Return the [x, y] coordinate for the center point of the cell that contains the specified text.  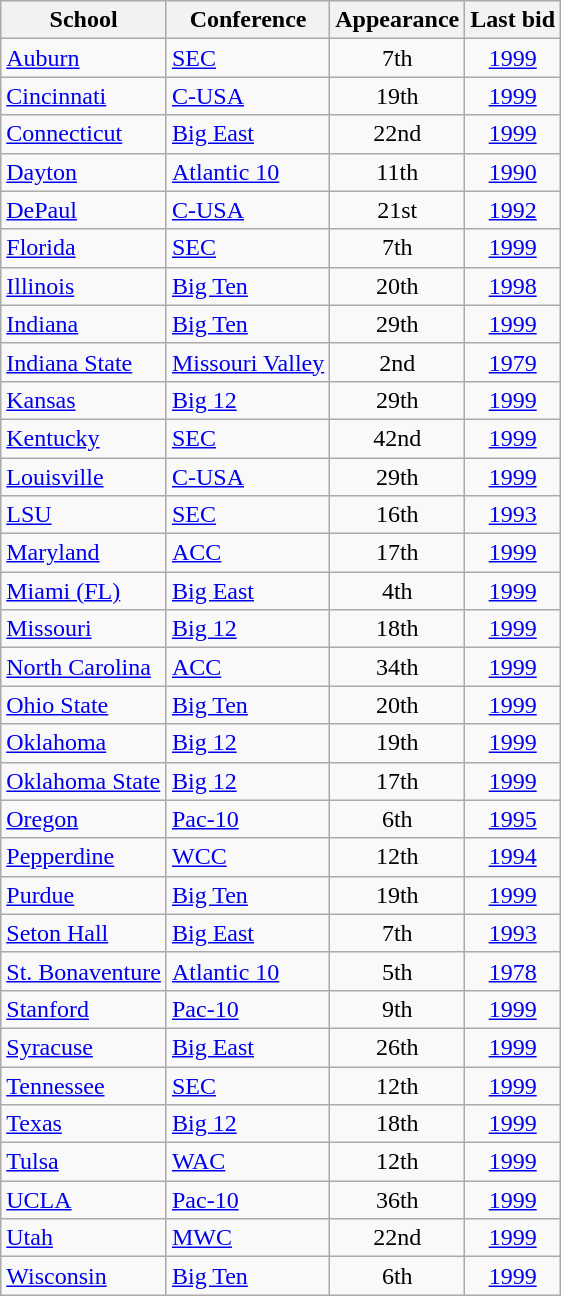
42nd [398, 438]
1978 [513, 971]
School [84, 20]
North Carolina [84, 667]
1995 [513, 819]
Connecticut [84, 134]
Auburn [84, 58]
Illinois [84, 286]
DePaul [84, 210]
Missouri [84, 629]
21st [398, 210]
16th [398, 515]
9th [398, 1009]
Oklahoma State [84, 781]
Utah [84, 1238]
Cincinnati [84, 96]
Missouri Valley [248, 362]
Tennessee [84, 1085]
Conference [248, 20]
Indiana [84, 324]
26th [398, 1047]
Purdue [84, 895]
Oregon [84, 819]
Seton Hall [84, 933]
Louisville [84, 477]
Last bid [513, 20]
MWC [248, 1238]
1992 [513, 210]
36th [398, 1200]
Stanford [84, 1009]
Ohio State [84, 705]
5th [398, 971]
Oklahoma [84, 743]
Indiana State [84, 362]
WCC [248, 857]
Miami (FL) [84, 591]
34th [398, 667]
Wisconsin [84, 1276]
LSU [84, 515]
Pepperdine [84, 857]
Tulsa [84, 1162]
Texas [84, 1124]
1994 [513, 857]
Kentucky [84, 438]
1979 [513, 362]
Kansas [84, 400]
2nd [398, 362]
UCLA [84, 1200]
4th [398, 591]
WAC [248, 1162]
Syracuse [84, 1047]
Maryland [84, 553]
Appearance [398, 20]
1998 [513, 286]
11th [398, 172]
St. Bonaventure [84, 971]
Dayton [84, 172]
Florida [84, 248]
1990 [513, 172]
